Extract the (x, y) coordinate from the center of the cell holding the provided text.  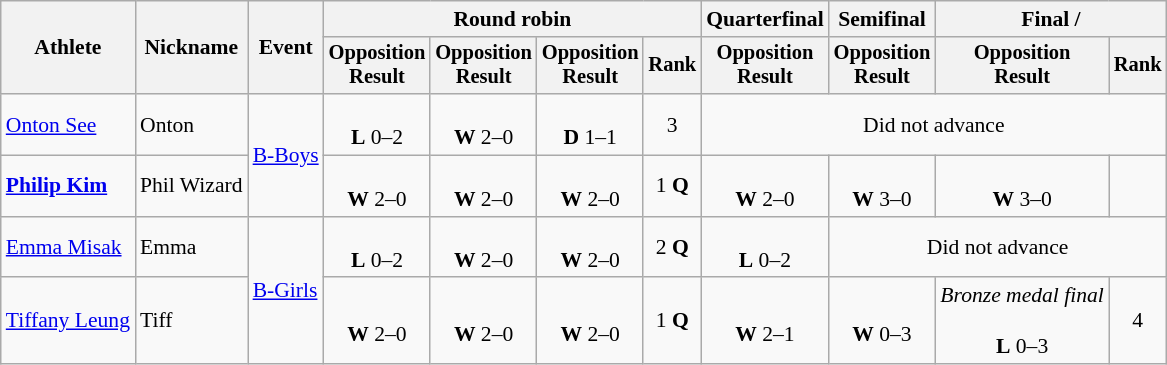
Round robin (512, 19)
Semifinal (882, 19)
Final / (1050, 19)
Bronze medal finalL 0–3 (1022, 322)
Phil Wizard (192, 186)
4 (1138, 322)
Emma (192, 248)
Tiffany Leung (68, 322)
3 (672, 124)
Emma Misak (68, 248)
D 1–1 (590, 124)
B-Boys (286, 155)
W 2–1 (765, 322)
Quarterfinal (765, 19)
Onton (192, 124)
Nickname (192, 48)
W 0–3 (882, 322)
Onton See (68, 124)
2 Q (672, 248)
B-Girls (286, 291)
Athlete (68, 48)
Philip Kim (68, 186)
Event (286, 48)
Tiff (192, 322)
